Return (X, Y) of the center of cell containing provided text 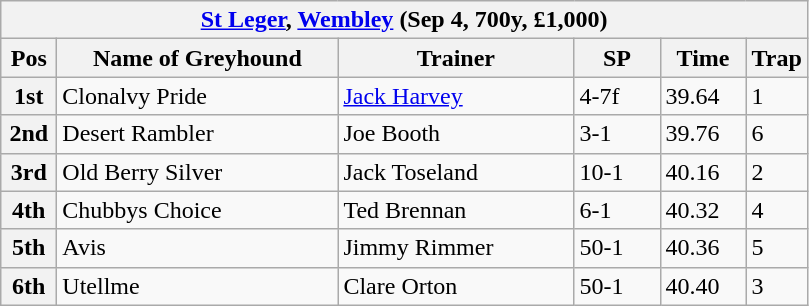
5th (29, 248)
2nd (29, 134)
Jack Toseland (456, 172)
5 (776, 248)
39.76 (703, 134)
Jack Harvey (456, 96)
Trap (776, 58)
1 (776, 96)
10-1 (617, 172)
6th (29, 286)
Trainer (456, 58)
4th (29, 210)
Name of Greyhound (198, 58)
Clonalvy Pride (198, 96)
1st (29, 96)
3-1 (617, 134)
Jimmy Rimmer (456, 248)
Pos (29, 58)
39.64 (703, 96)
Joe Booth (456, 134)
Avis (198, 248)
40.32 (703, 210)
40.16 (703, 172)
6-1 (617, 210)
3 (776, 286)
SP (617, 58)
4 (776, 210)
4-7f (617, 96)
Chubbys Choice (198, 210)
Utellme (198, 286)
St Leger, Wembley (Sep 4, 700y, £1,000) (404, 20)
Desert Rambler (198, 134)
Old Berry Silver (198, 172)
6 (776, 134)
40.36 (703, 248)
Time (703, 58)
40.40 (703, 286)
Ted Brennan (456, 210)
3rd (29, 172)
2 (776, 172)
Clare Orton (456, 286)
